Return the [x, y] coordinate for the center point of the cell that contains the specified text.  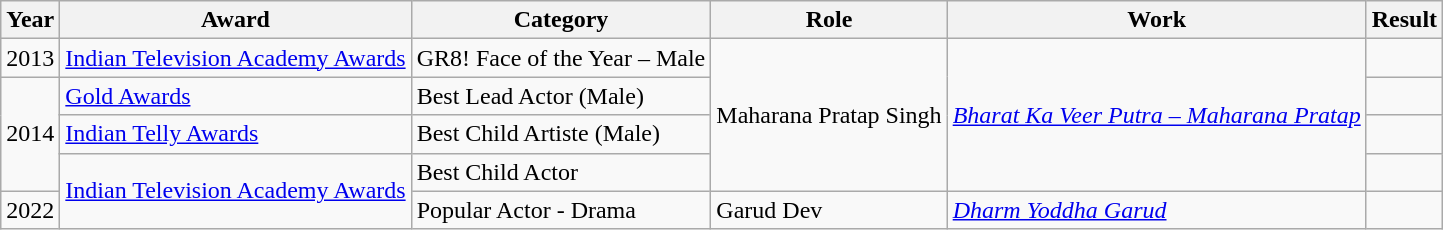
Popular Actor - Drama [561, 210]
2013 [30, 58]
Best Lead Actor (Male) [561, 96]
Best Child Artiste (Male) [561, 134]
GR8! Face of the Year – Male [561, 58]
Category [561, 20]
Dharm Yoddha Garud [1156, 210]
Maharana Pratap Singh [829, 115]
Work [1156, 20]
2014 [30, 134]
Garud Dev [829, 210]
Indian Telly Awards [236, 134]
Year [30, 20]
Role [829, 20]
Result [1404, 20]
Award [236, 20]
Bharat Ka Veer Putra – Maharana Pratap [1156, 115]
Best Child Actor [561, 172]
Gold Awards [236, 96]
2022 [30, 210]
